Detect which cell encompasses the target text, then output its [X, Y] center coordinate. 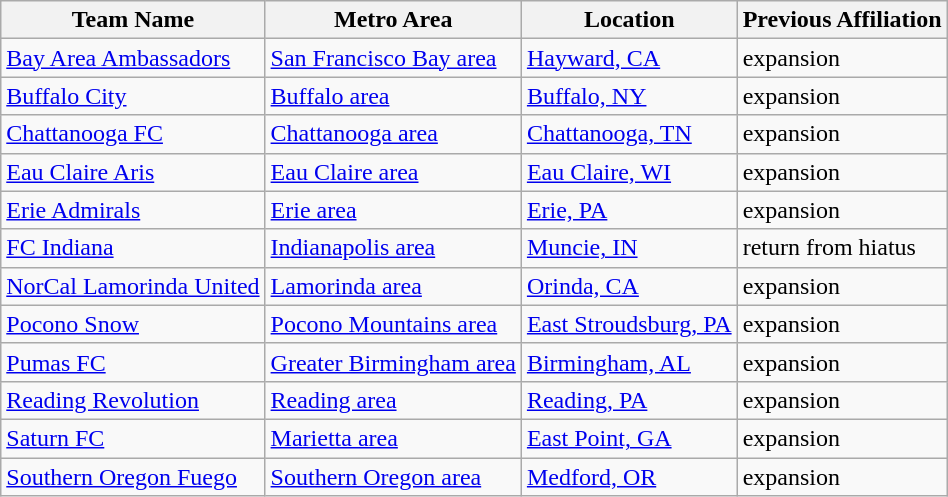
Eau Claire Aris [133, 172]
Eau Claire area [393, 172]
Reading, PA [629, 400]
Team Name [133, 20]
Birmingham, AL [629, 362]
Indianapolis area [393, 248]
Eau Claire, WI [629, 172]
Southern Oregon Fuego [133, 477]
return from hiatus [842, 248]
Hayward, CA [629, 58]
Reading Revolution [133, 400]
Orinda, CA [629, 286]
Buffalo area [393, 96]
Erie Admirals [133, 210]
Pocono Mountains area [393, 324]
Southern Oregon area [393, 477]
Chattanooga, TN [629, 134]
Pumas FC [133, 362]
Pocono Snow [133, 324]
San Francisco Bay area [393, 58]
Location [629, 20]
Erie area [393, 210]
Bay Area Ambassadors [133, 58]
Chattanooga FC [133, 134]
East Point, GA [629, 438]
Medford, OR [629, 477]
Erie, PA [629, 210]
FC Indiana [133, 248]
East Stroudsburg, PA [629, 324]
Previous Affiliation [842, 20]
Reading area [393, 400]
Buffalo, NY [629, 96]
Muncie, IN [629, 248]
Lamorinda area [393, 286]
Saturn FC [133, 438]
NorCal Lamorinda United [133, 286]
Greater Birmingham area [393, 362]
Chattanooga area [393, 134]
Marietta area [393, 438]
Buffalo City [133, 96]
Metro Area [393, 20]
